Pinpoint the cell where the given text exists, returning its [X, Y] midpoint coordinate. 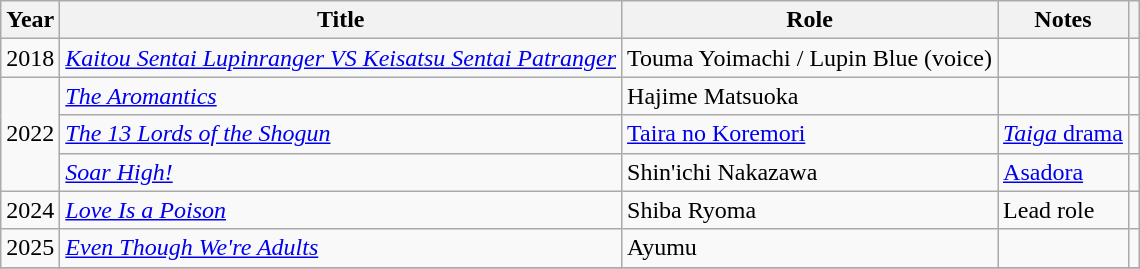
2025 [30, 248]
Even Though We're Adults [341, 248]
2024 [30, 210]
The 13 Lords of the Shogun [341, 134]
Soar High! [341, 172]
Title [341, 20]
Role [810, 20]
Shiba Ryoma [810, 210]
Ayumu [810, 248]
Taiga drama [1064, 134]
Kaitou Sentai Lupinranger VS Keisatsu Sentai Patranger [341, 58]
2018 [30, 58]
Love Is a Poison [341, 210]
Touma Yoimachi / Lupin Blue (voice) [810, 58]
Year [30, 20]
Taira no Koremori [810, 134]
2022 [30, 134]
Shin'ichi Nakazawa [810, 172]
Notes [1064, 20]
Asadora [1064, 172]
The Aromantics [341, 96]
Lead role [1064, 210]
Hajime Matsuoka [810, 96]
